Return the [x, y] coordinate for the center point of the cell that contains the specified text.  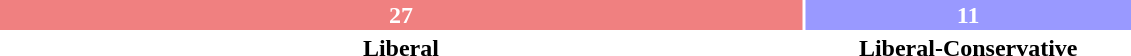
27 [401, 15]
